Return (X, Y) of the center of cell containing provided text 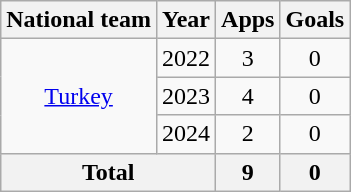
National team (79, 20)
2022 (186, 58)
9 (248, 172)
Year (186, 20)
4 (248, 96)
Apps (248, 20)
Turkey (79, 96)
2 (248, 134)
3 (248, 58)
Total (108, 172)
Goals (315, 20)
2023 (186, 96)
2024 (186, 134)
